Scan for the cell matching the given text and deliver its (X, Y) coordinate at center. 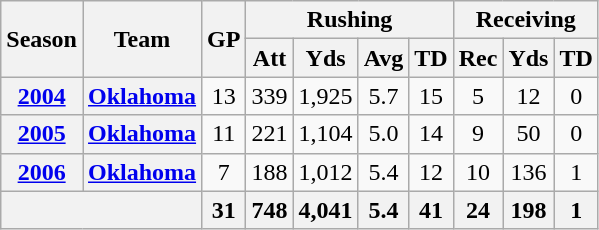
136 (528, 172)
5.7 (384, 96)
13 (224, 96)
Season (42, 39)
9 (478, 134)
24 (478, 210)
10 (478, 172)
11 (224, 134)
31 (224, 210)
Rushing (350, 20)
2006 (42, 172)
748 (270, 210)
198 (528, 210)
14 (431, 134)
41 (431, 210)
50 (528, 134)
339 (270, 96)
Receiving (526, 20)
5 (478, 96)
7 (224, 172)
Team (142, 39)
188 (270, 172)
1,012 (326, 172)
221 (270, 134)
4,041 (326, 210)
Rec (478, 58)
5.0 (384, 134)
2004 (42, 96)
Att (270, 58)
1,104 (326, 134)
GP (224, 39)
Avg (384, 58)
1,925 (326, 96)
2005 (42, 134)
15 (431, 96)
